Output the (x, y) coordinate of the center of the cell containing the given text.  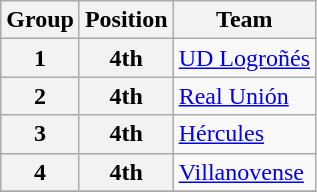
Hércules (244, 134)
Real Unión (244, 96)
Team (244, 20)
Position (126, 20)
Group (40, 20)
Villanovense (244, 172)
2 (40, 96)
1 (40, 58)
3 (40, 134)
4 (40, 172)
UD Logroñés (244, 58)
